From the cell containing the given text, extract its center point as (x, y) coordinate. 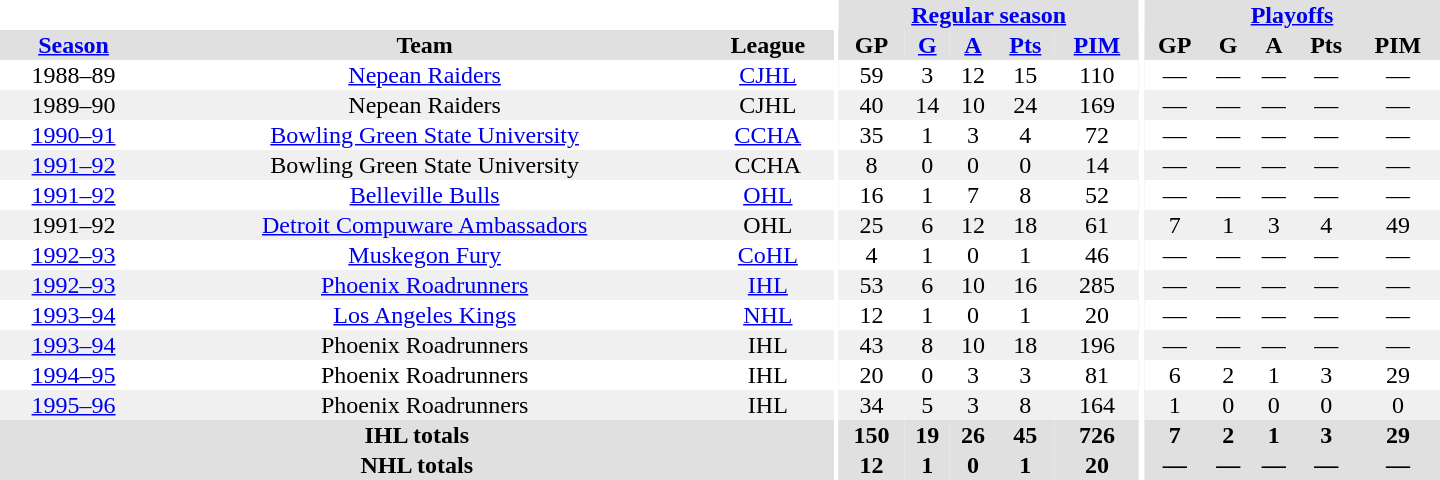
15 (1026, 75)
110 (1097, 75)
43 (872, 345)
52 (1097, 195)
169 (1097, 105)
Belleville Bulls (424, 195)
34 (872, 405)
49 (1398, 225)
164 (1097, 405)
1989–90 (74, 105)
IHL totals (417, 435)
25 (872, 225)
Regular season (989, 15)
19 (927, 435)
Los Angeles Kings (424, 315)
CoHL (768, 255)
150 (872, 435)
Muskegon Fury (424, 255)
NHL (768, 315)
53 (872, 285)
59 (872, 75)
35 (872, 135)
NHL totals (417, 465)
45 (1026, 435)
72 (1097, 135)
League (768, 45)
726 (1097, 435)
1990–91 (74, 135)
5 (927, 405)
Detroit Compuware Ambassadors (424, 225)
26 (973, 435)
1988–89 (74, 75)
285 (1097, 285)
61 (1097, 225)
24 (1026, 105)
40 (872, 105)
46 (1097, 255)
1995–96 (74, 405)
81 (1097, 375)
Team (424, 45)
196 (1097, 345)
1994–95 (74, 375)
Playoffs (1292, 15)
Season (74, 45)
